Identify which cell holds the provided text, then report its (X, Y) central coordinate. 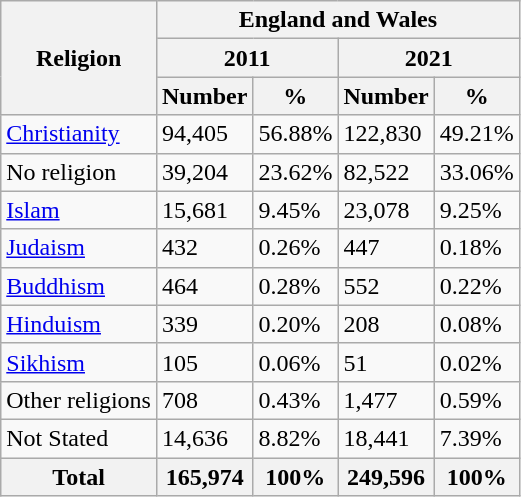
464 (204, 286)
No religion (79, 172)
0.43% (296, 400)
Christianity (79, 134)
1,477 (386, 400)
Sikhism (79, 362)
23,078 (386, 210)
England and Wales (338, 20)
8.82% (296, 438)
208 (386, 324)
339 (204, 324)
0.06% (296, 362)
15,681 (204, 210)
2021 (428, 58)
Judaism (79, 248)
0.18% (476, 248)
Hinduism (79, 324)
0.08% (476, 324)
432 (204, 248)
51 (386, 362)
0.20% (296, 324)
Buddhism (79, 286)
2011 (246, 58)
Not Stated (79, 438)
Total (79, 477)
122,830 (386, 134)
23.62% (296, 172)
33.06% (476, 172)
0.59% (476, 400)
0.02% (476, 362)
49.21% (476, 134)
Islam (79, 210)
165,974 (204, 477)
447 (386, 248)
14,636 (204, 438)
56.88% (296, 134)
105 (204, 362)
7.39% (476, 438)
82,522 (386, 172)
9.25% (476, 210)
0.28% (296, 286)
18,441 (386, 438)
552 (386, 286)
0.22% (476, 286)
Religion (79, 58)
94,405 (204, 134)
Other religions (79, 400)
9.45% (296, 210)
39,204 (204, 172)
708 (204, 400)
249,596 (386, 477)
0.26% (296, 248)
